Pinpoint the cell where the given text exists, returning its (X, Y) midpoint coordinate. 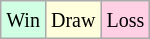
Draw (72, 20)
Loss (126, 20)
Win (24, 20)
